Determine the [x, y] coordinate at the center of the cell enclosing the given text.  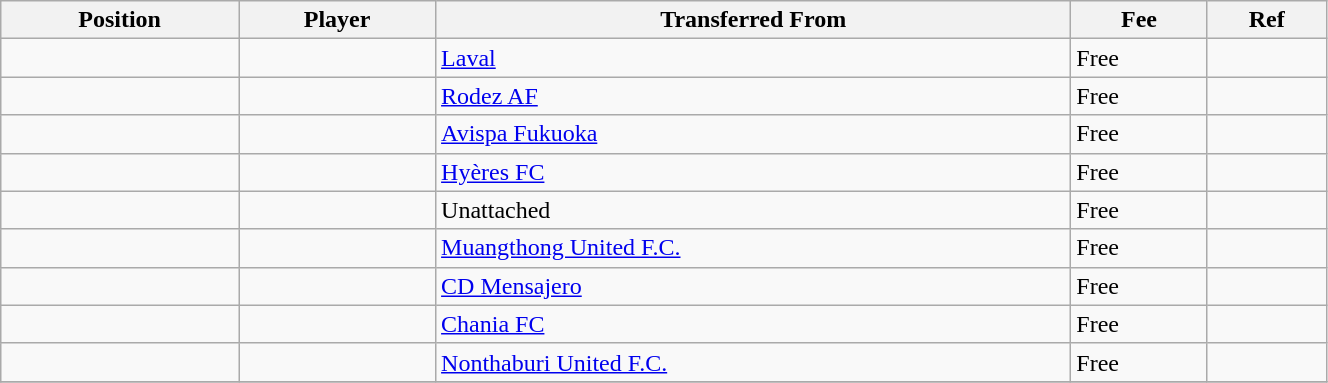
Rodez AF [754, 96]
Unattached [754, 210]
Player [338, 20]
Transferred From [754, 20]
Avispa Fukuoka [754, 134]
CD Mensajero [754, 286]
Nonthaburi United F.C. [754, 362]
Laval [754, 58]
Ref [1266, 20]
Chania FC [754, 324]
Muangthong United F.C. [754, 248]
Hyères FC [754, 172]
Fee [1139, 20]
Position [120, 20]
